Output the [X, Y] coordinate of the center of the cell containing the given text.  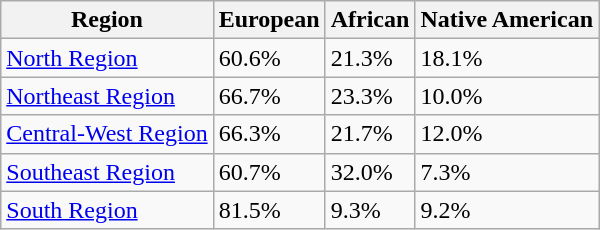
21.7% [370, 134]
66.3% [269, 134]
12.0% [507, 134]
60.6% [269, 58]
81.5% [269, 210]
18.1% [507, 58]
Central-West Region [107, 134]
21.3% [370, 58]
Native American [507, 20]
South Region [107, 210]
North Region [107, 58]
African [370, 20]
60.7% [269, 172]
7.3% [507, 172]
Region [107, 20]
10.0% [507, 96]
9.3% [370, 210]
9.2% [507, 210]
Southeast Region [107, 172]
66.7% [269, 96]
23.3% [370, 96]
Northeast Region [107, 96]
European [269, 20]
32.0% [370, 172]
